Detect which cell encompasses the target text, then output its [X, Y] center coordinate. 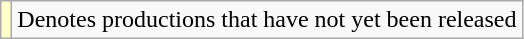
Denotes productions that have not yet been released [267, 20]
